Identify which cell holds the provided text, then report its [X, Y] central coordinate. 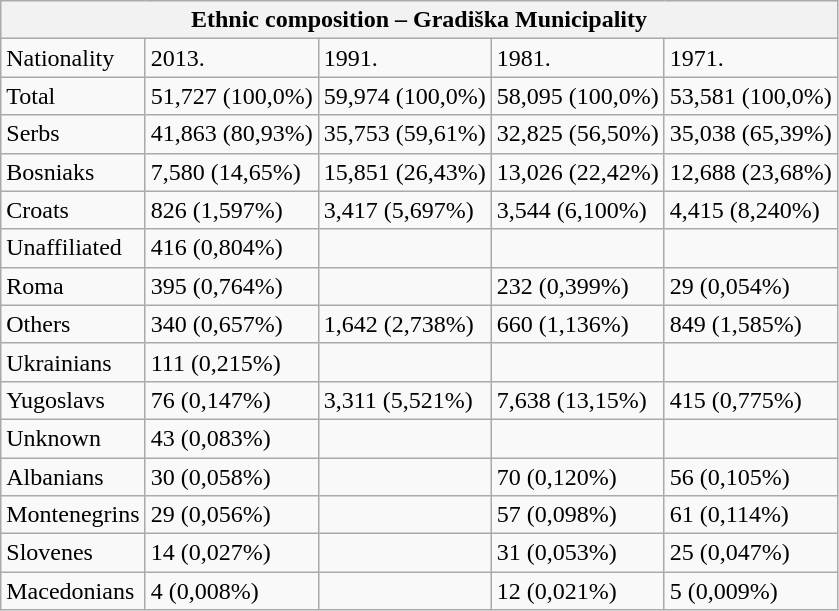
395 (0,764%) [232, 286]
76 (0,147%) [232, 400]
1981. [578, 58]
14 (0,027%) [232, 553]
Ethnic composition – Gradiška Municipality [420, 20]
29 (0,056%) [232, 515]
51,727 (100,0%) [232, 96]
1971. [750, 58]
59,974 (100,0%) [404, 96]
12 (0,021%) [578, 591]
35,038 (65,39%) [750, 134]
5 (0,009%) [750, 591]
31 (0,053%) [578, 553]
826 (1,597%) [232, 210]
Albanians [73, 477]
41,863 (80,93%) [232, 134]
35,753 (59,61%) [404, 134]
3,544 (6,100%) [578, 210]
1,642 (2,738%) [404, 324]
2013. [232, 58]
3,417 (5,697%) [404, 210]
70 (0,120%) [578, 477]
415 (0,775%) [750, 400]
13,026 (22,42%) [578, 172]
660 (1,136%) [578, 324]
7,580 (14,65%) [232, 172]
4,415 (8,240%) [750, 210]
111 (0,215%) [232, 362]
15,851 (26,43%) [404, 172]
Slovenes [73, 553]
Unknown [73, 438]
Ukrainians [73, 362]
57 (0,098%) [578, 515]
30 (0,058%) [232, 477]
Yugoslavs [73, 400]
61 (0,114%) [750, 515]
340 (0,657%) [232, 324]
849 (1,585%) [750, 324]
56 (0,105%) [750, 477]
Others [73, 324]
232 (0,399%) [578, 286]
7,638 (13,15%) [578, 400]
Unaffiliated [73, 248]
4 (0,008%) [232, 591]
25 (0,047%) [750, 553]
Bosniaks [73, 172]
32,825 (56,50%) [578, 134]
Serbs [73, 134]
Macedonians [73, 591]
58,095 (100,0%) [578, 96]
Croats [73, 210]
Roma [73, 286]
416 (0,804%) [232, 248]
Total [73, 96]
Nationality [73, 58]
1991. [404, 58]
12,688 (23,68%) [750, 172]
3,311 (5,521%) [404, 400]
29 (0,054%) [750, 286]
43 (0,083%) [232, 438]
Montenegrins [73, 515]
53,581 (100,0%) [750, 96]
